Scan for the cell matching the given text and deliver its [x, y] coordinate at center. 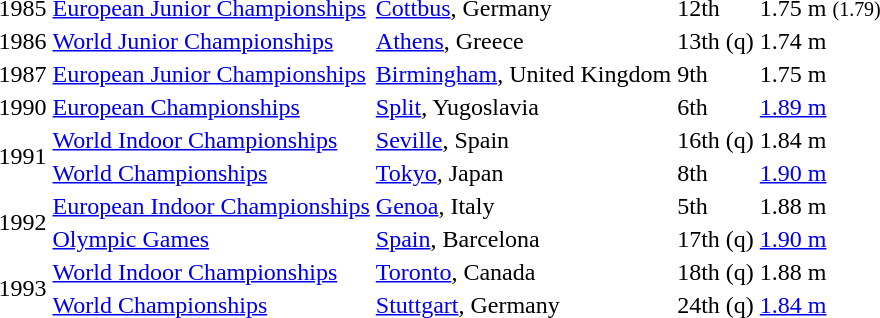
9th [716, 74]
Seville, Spain [523, 140]
European Championships [211, 107]
Genoa, Italy [523, 206]
17th (q) [716, 239]
Birmingham, United Kingdom [523, 74]
16th (q) [716, 140]
Split, Yugoslavia [523, 107]
World Championships [211, 173]
13th (q) [716, 41]
5th [716, 206]
8th [716, 173]
World Junior Championships [211, 41]
Tokyo, Japan [523, 173]
Olympic Games [211, 239]
European Indoor Championships [211, 206]
6th [716, 107]
Athens, Greece [523, 41]
18th (q) [716, 272]
European Junior Championships [211, 74]
Toronto, Canada [523, 272]
Spain, Barcelona [523, 239]
